Search for the cell housing the specified text and yield its [X, Y] center coordinate. 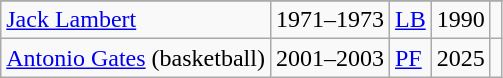
1990 [460, 20]
Antonio Gates (basketball) [136, 58]
2001–2003 [330, 58]
Jack Lambert [136, 20]
2025 [460, 58]
LB [410, 20]
1971–1973 [330, 20]
PF [410, 58]
